Provide the (X, Y) coordinate of the cell's center where the given text is located.  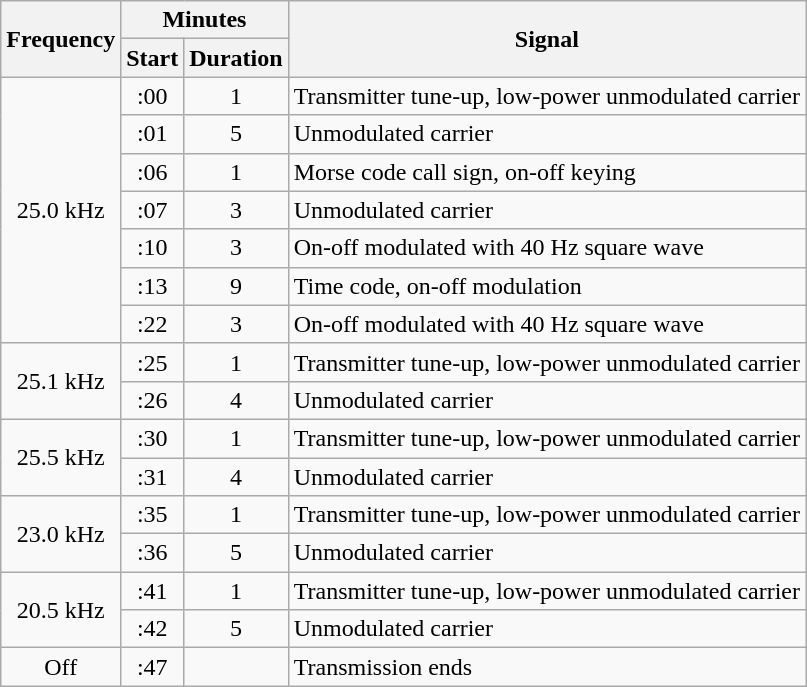
:42 (152, 629)
:36 (152, 553)
Time code, on-off modulation (546, 286)
:07 (152, 210)
Morse code call sign, on-off keying (546, 172)
:26 (152, 400)
:47 (152, 667)
:25 (152, 362)
9 (236, 286)
:13 (152, 286)
25.1 kHz (61, 381)
:22 (152, 324)
Minutes (204, 20)
:35 (152, 515)
:30 (152, 438)
Frequency (61, 39)
:01 (152, 134)
Signal (546, 39)
:00 (152, 96)
:06 (152, 172)
20.5 kHz (61, 610)
Duration (236, 58)
Transmission ends (546, 667)
Off (61, 667)
25.5 kHz (61, 457)
23.0 kHz (61, 534)
:31 (152, 477)
25.0 kHz (61, 210)
:10 (152, 248)
:41 (152, 591)
Start (152, 58)
